Return the (x, y) coordinate for the center point of the cell that contains the specified text.  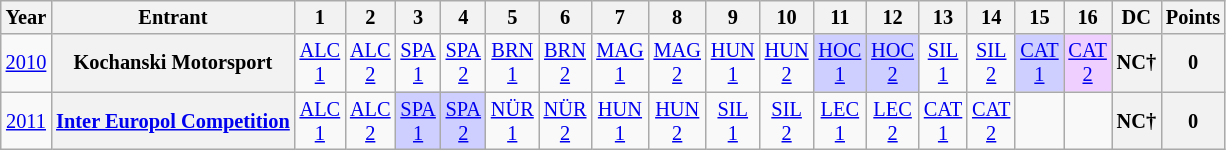
LEC2 (892, 121)
3 (418, 17)
NÜR2 (566, 121)
Inter Europol Competition (172, 121)
16 (1088, 17)
BRN1 (512, 63)
HOC2 (892, 63)
1 (320, 17)
15 (1039, 17)
NÜR1 (512, 121)
2010 (26, 63)
11 (840, 17)
5 (512, 17)
Points (1193, 17)
MAG1 (620, 63)
MAG2 (678, 63)
7 (620, 17)
HOC1 (840, 63)
2 (370, 17)
BRN2 (566, 63)
10 (787, 17)
LEC1 (840, 121)
DC (1136, 17)
9 (733, 17)
Year (26, 17)
8 (678, 17)
13 (943, 17)
Kochanski Motorsport (172, 63)
4 (464, 17)
Entrant (172, 17)
14 (991, 17)
12 (892, 17)
2011 (26, 121)
6 (566, 17)
